For the text-containing cell, return its midpoint in [x, y] coordinate format. 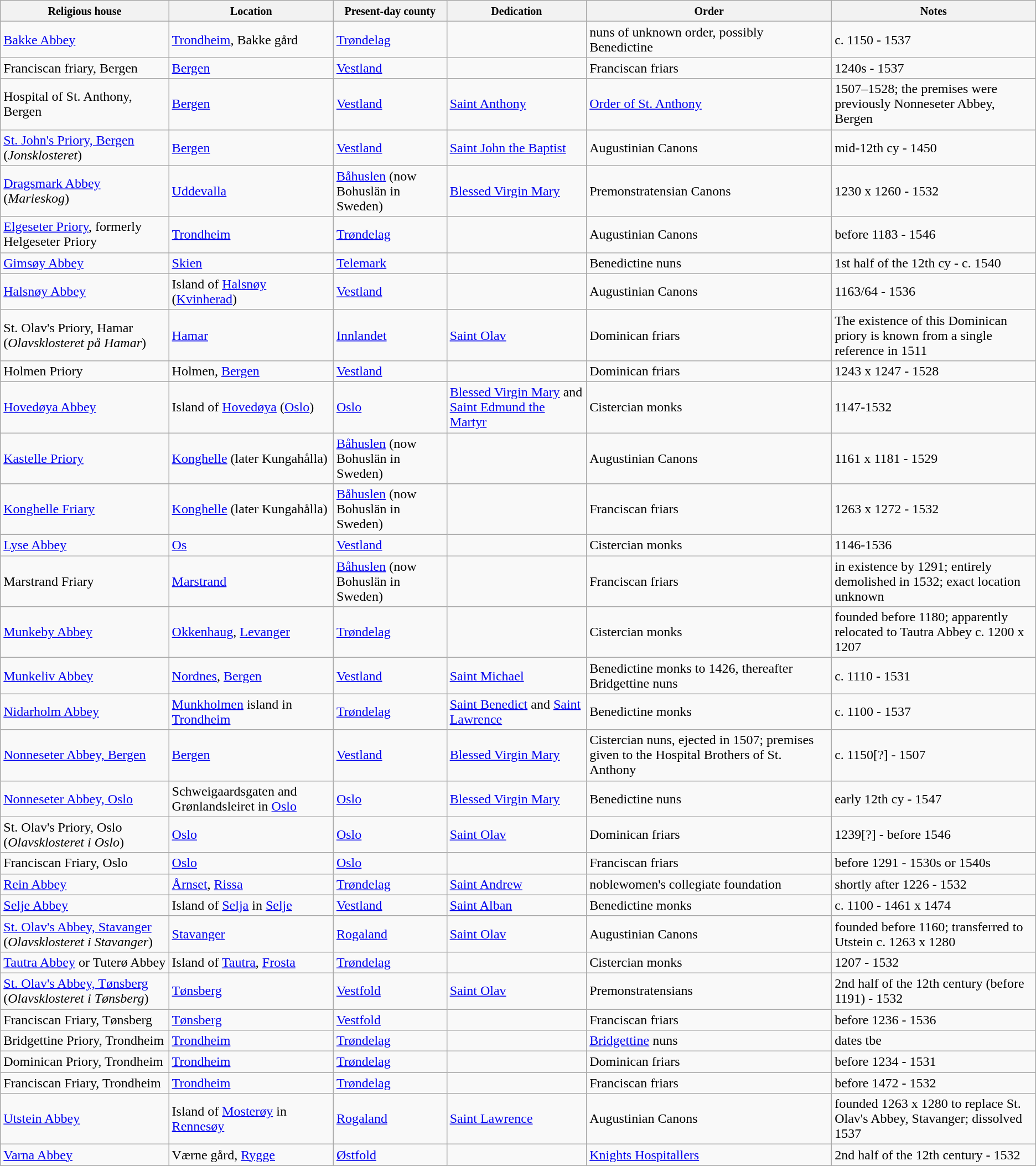
before 1472 - 1532 [934, 1083]
Halsnøy Abbey [85, 291]
1161 x 1181 - 1529 [934, 458]
Dragsmark Abbey (Marieskog) [85, 191]
Franciscan friary, Bergen [85, 68]
1147-1532 [934, 407]
c. 1100 - 1461 x 1474 [934, 905]
Gimsøy Abbey [85, 263]
1st half of the 12th cy - c. 1540 [934, 263]
Order [709, 11]
Island of Hovedøya (Oslo) [251, 407]
Marstrand [251, 581]
Hovedøya Abbey [85, 407]
Bakke Abbey [85, 40]
St. John's Priory, Bergen (Jonsklosteret) [85, 147]
noblewomen's collegiate foundation [709, 884]
Premonstratensian Canons [709, 191]
Cistercian nuns, ejected in 1507; premises given to the Hospital Brothers of St. Anthony [709, 755]
before 1291 - 1530s or 1540s [934, 863]
Schweigaardsgaten and Grønlandsleiret in Oslo [251, 798]
Uddevalla [251, 191]
nuns of unknown order, possibly Benedictine [709, 40]
founded before 1160; transferred to Utstein c. 1263 x 1280 [934, 933]
Benedictine monks to 1426, thereafter Bridgettine nuns [709, 675]
founded 1263 x 1280 to replace St. Olav's Abbey, Stavanger; dissolved 1537 [934, 1119]
St. Olav's Abbey, Tønsberg (Olavsklosteret i Tønsberg) [85, 991]
Nidarholm Abbey [85, 712]
Saint Lawrence [517, 1119]
Saint Alban [517, 905]
early 12th cy - 1547 [934, 798]
Franciscan Friary, Trondheim [85, 1083]
before 1234 - 1531 [934, 1062]
Present-day county [390, 11]
St. Olav's Priory, Hamar (Olavsklosteret på Hamar) [85, 335]
Varna Abbey [85, 1155]
before 1236 - 1536 [934, 1019]
Lyse Abbey [85, 545]
Location [251, 11]
Årnset, Rissa [251, 884]
1507–1528; the premises were previously Nonneseter Abbey, Bergen [934, 104]
Marstrand Friary [85, 581]
St. Olav's Priory, Oslo (Olavsklosteret i Oslo) [85, 835]
Notes [934, 11]
Tautra Abbey or Tuterø Abbey [85, 962]
1239[?] - before 1546 [934, 835]
mid-12th cy - 1450 [934, 147]
1243 x 1247 - 1528 [934, 371]
in existence by 1291; entirely demolished in 1532; exact location unknown [934, 581]
c. 1150 - 1537 [934, 40]
1163/64 - 1536 [934, 291]
Dominican Priory, Trondheim [85, 1062]
1207 - 1532 [934, 962]
Hamar [251, 335]
Island of Halsnøy (Kvinherad) [251, 291]
St. Olav's Abbey, Stavanger (Olavsklosteret i Stavanger) [85, 933]
c. 1100 - 1537 [934, 712]
Stavanger [251, 933]
Island of Mosterøy in Rennesøy [251, 1119]
Skien [251, 263]
Innlandet [390, 335]
Franciscan Friary, Oslo [85, 863]
Os [251, 545]
Okkenhaug, Levanger [251, 632]
Knights Hospitallers [709, 1155]
Bridgettine Priory, Trondheim [85, 1041]
Værne gård, Rygge [251, 1155]
before 1183 - 1546 [934, 235]
Saint Anthony [517, 104]
Hospital of St. Anthony, Bergen [85, 104]
Nordnes, Bergen [251, 675]
Telemark [390, 263]
Østfold [390, 1155]
Holmen, Bergen [251, 371]
Elgeseter Priory, formerly Helgeseter Priory [85, 235]
Religious house [85, 11]
1263 x 1272 - 1532 [934, 509]
Konghelle Friary [85, 509]
shortly after 1226 - 1532 [934, 884]
Nonneseter Abbey, Bergen [85, 755]
Kastelle Priory [85, 458]
Order of St. Anthony [709, 104]
Munkeby Abbey [85, 632]
c. 1110 - 1531 [934, 675]
Island of Tautra, Frosta [251, 962]
c. 1150[?] - 1507 [934, 755]
founded before 1180; apparently relocated to Tautra Abbey c. 1200 x 1207 [934, 632]
Bridgettine nuns [709, 1041]
Munkholmen island in Trondheim [251, 712]
Trondheim, Bakke gård [251, 40]
Saint Michael [517, 675]
1230 x 1260 - 1532 [934, 191]
Island of Selja in Selje [251, 905]
Selje Abbey [85, 905]
dates tbe [934, 1041]
1146-1536 [934, 545]
2nd half of the 12th century (before 1191) - 1532 [934, 991]
Rein Abbey [85, 884]
Saint Benedict and Saint Lawrence [517, 712]
Nonneseter Abbey, Oslo [85, 798]
Munkeliv Abbey [85, 675]
Saint John the Baptist [517, 147]
2nd half of the 12th century - 1532 [934, 1155]
Franciscan Friary, Tønsberg [85, 1019]
Utstein Abbey [85, 1119]
Premonstratensians [709, 991]
Saint Andrew [517, 884]
Holmen Priory [85, 371]
Dedication [517, 11]
Blessed Virgin Mary and Saint Edmund the Martyr [517, 407]
1240s - 1537 [934, 68]
The existence of this Dominican priory is known from a single reference in 1511 [934, 335]
